Capture the cell that displays the provided text and extract its [X, Y] central coordinate. 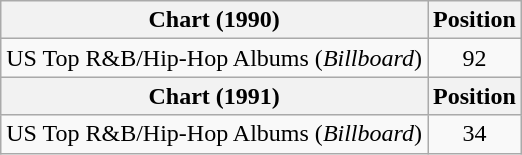
92 [475, 58]
Chart (1990) [214, 20]
Chart (1991) [214, 96]
34 [475, 134]
